Return the (x, y) coordinate for the center point of the cell that contains the specified text.  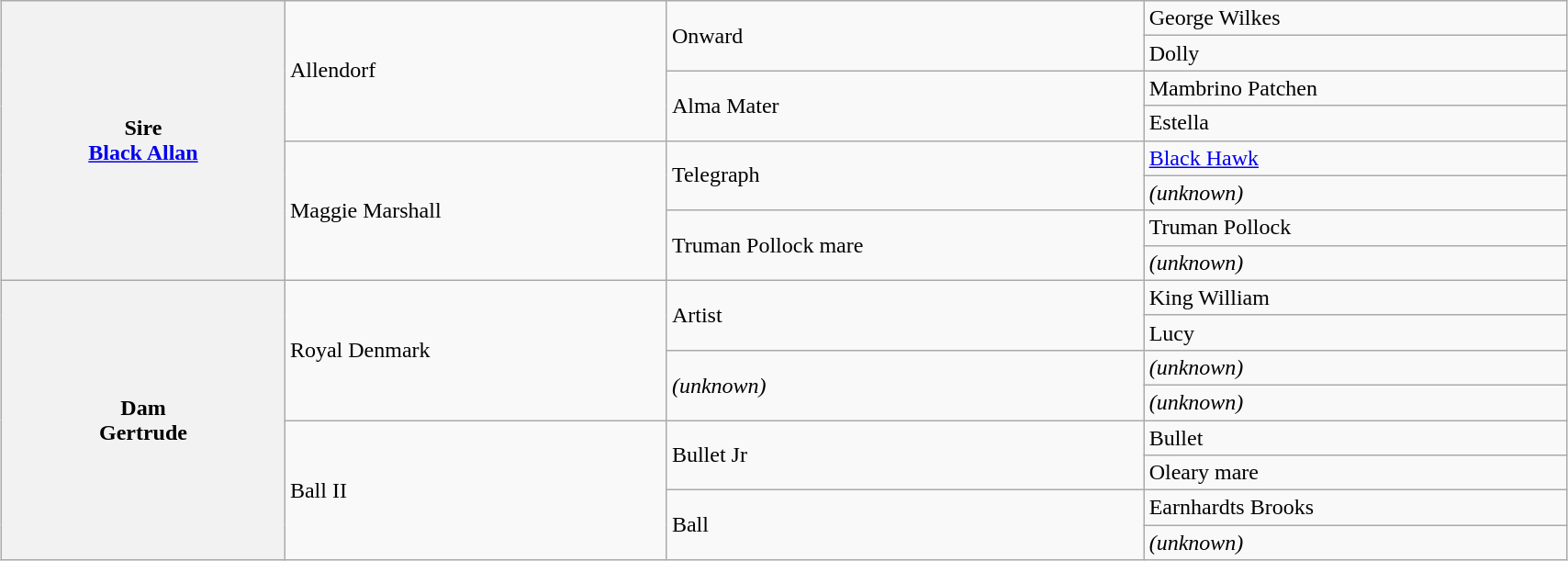
Bullet Jr (905, 455)
Oleary mare (1355, 473)
SireBlack Allan (143, 140)
DamGertrude (143, 420)
King William (1355, 297)
Truman Pollock (1355, 228)
Telegraph (905, 175)
Lucy (1355, 332)
Mambrino Patchen (1355, 88)
Earnhardts Brooks (1355, 508)
Dolly (1355, 53)
Alma Mater (905, 106)
Onward (905, 36)
Royal Denmark (476, 350)
Artist (905, 315)
Allendorf (476, 71)
Ball (905, 525)
Ball II (476, 490)
Truman Pollock mare (905, 245)
Estella (1355, 123)
Maggie Marshall (476, 210)
George Wilkes (1355, 18)
Bullet (1355, 438)
Black Hawk (1355, 158)
